Capture the cell that displays the provided text and extract its [X, Y] central coordinate. 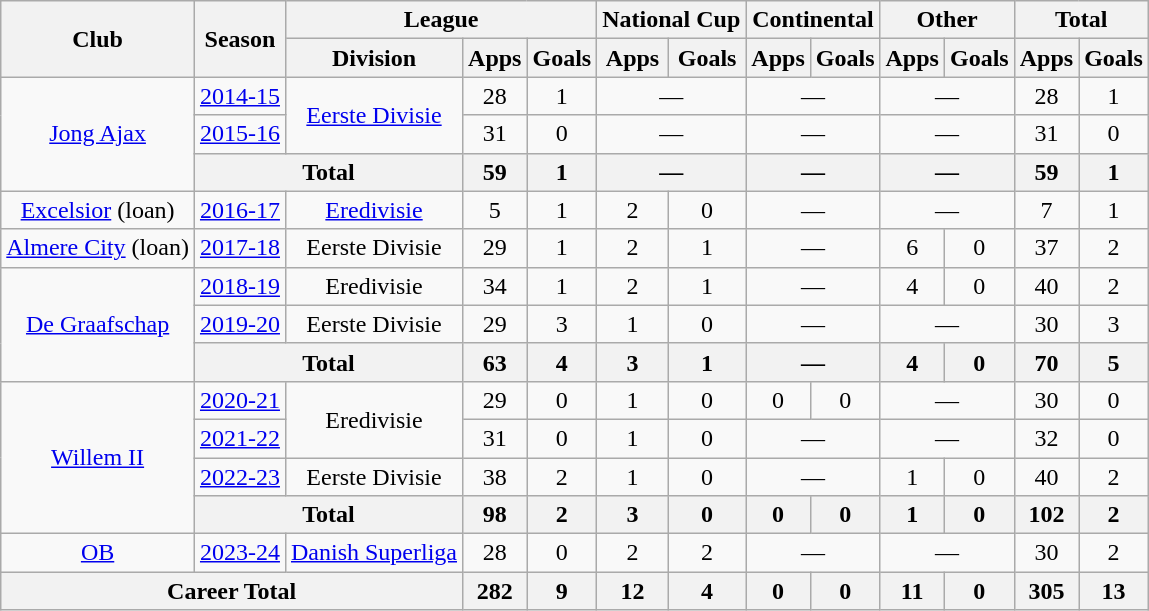
6 [912, 248]
2020-21 [240, 400]
11 [912, 591]
Willem II [98, 457]
2015-16 [240, 134]
2016-17 [240, 210]
282 [495, 591]
Excelsior (loan) [98, 210]
Other [947, 20]
Jong Ajax [98, 134]
2019-20 [240, 324]
9 [562, 591]
305 [1046, 591]
Continental [813, 20]
34 [495, 286]
De Graafschap [98, 324]
2023-24 [240, 553]
National Cup [672, 20]
Club [98, 39]
32 [1046, 438]
7 [1046, 210]
2014-15 [240, 96]
OB [98, 553]
League [440, 20]
63 [495, 362]
2021-22 [240, 438]
Career Total [232, 591]
102 [1046, 515]
Division [374, 58]
2018-19 [240, 286]
2022-23 [240, 477]
37 [1046, 248]
Almere City (loan) [98, 248]
2017-18 [240, 248]
13 [1114, 591]
Season [240, 39]
98 [495, 515]
38 [495, 477]
Danish Superliga [374, 553]
12 [633, 591]
70 [1046, 362]
